Locate the cell with the specified text and output its (X, Y) center coordinate. 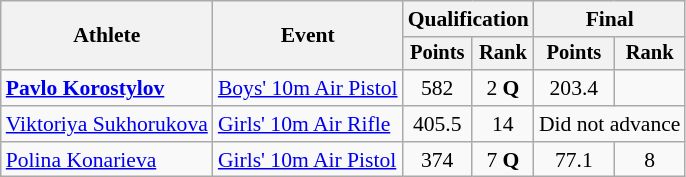
2 Q (503, 88)
Boys' 10m Air Pistol (308, 88)
14 (503, 124)
405.5 (438, 124)
Viktoriya Sukhorukova (107, 124)
Event (308, 36)
Girls' 10m Air Rifle (308, 124)
203.4 (574, 88)
Qualification (468, 19)
Final (610, 19)
Did not advance (610, 124)
Pavlo Korostylov (107, 88)
Athlete (107, 36)
582 (438, 88)
